Pinpoint the cell where the given text exists, returning its [x, y] midpoint coordinate. 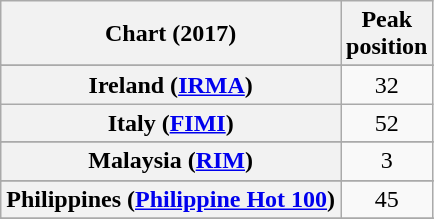
Italy (FIMI) [171, 123]
32 [387, 85]
Peakposition [387, 34]
3 [387, 161]
Malaysia (RIM) [171, 161]
Philippines (Philippine Hot 100) [171, 199]
Chart (2017) [171, 34]
52 [387, 123]
45 [387, 199]
Ireland (IRMA) [171, 85]
